Determine the [X, Y] coordinate at the center of the cell enclosing the given text.  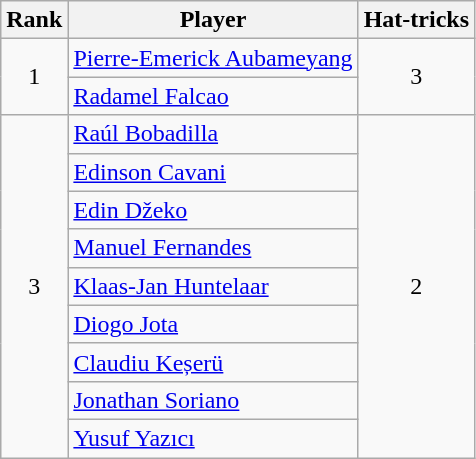
Rank [34, 20]
Diogo Jota [213, 324]
Raúl Bobadilla [213, 134]
Claudiu Keșerü [213, 362]
Edinson Cavani [213, 172]
Player [213, 20]
Jonathan Soriano [213, 400]
Hat-tricks [416, 20]
Edin Džeko [213, 210]
1 [34, 77]
Klaas-Jan Huntelaar [213, 286]
2 [416, 286]
Radamel Falcao [213, 96]
Yusuf Yazıcı [213, 438]
Manuel Fernandes [213, 248]
Pierre-Emerick Aubameyang [213, 58]
